Locate the cell with the specified text and output its (x, y) center coordinate. 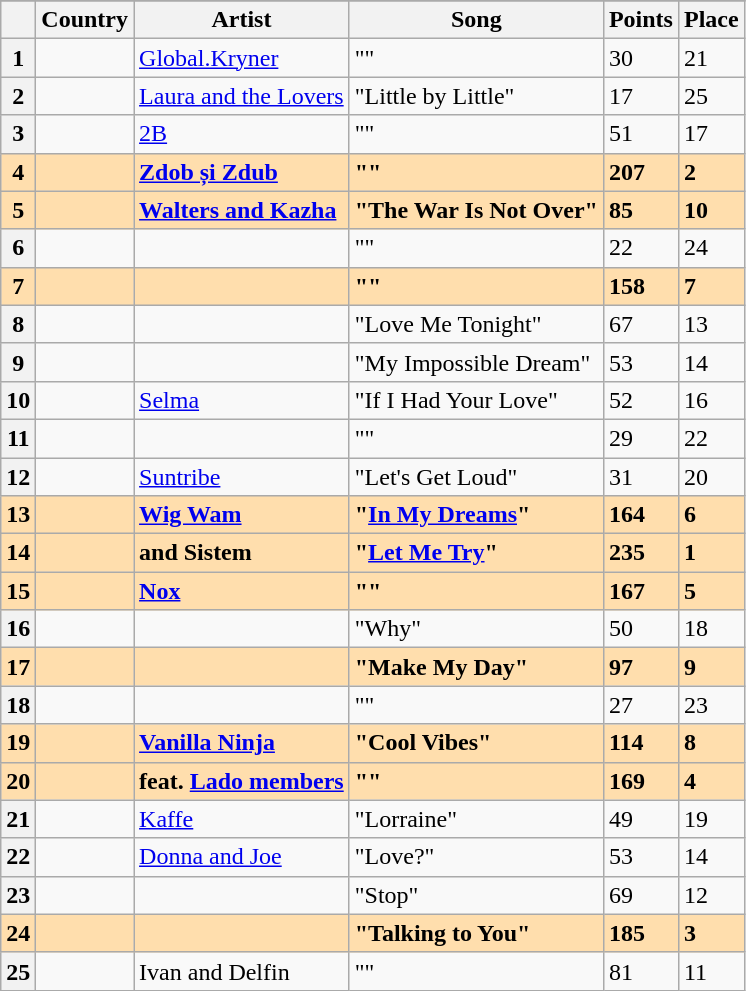
feat. Lado members (242, 781)
29 (640, 438)
207 (640, 172)
67 (640, 324)
"Stop" (476, 895)
Wig Wam (242, 515)
235 (640, 553)
"Let Me Try" (476, 553)
51 (640, 134)
31 (640, 477)
Ivan and Delfin (242, 971)
85 (640, 210)
2B (242, 134)
52 (640, 400)
114 (640, 743)
"If I Had Your Love" (476, 400)
158 (640, 286)
"Cool Vibes" (476, 743)
Kaffe (242, 819)
169 (640, 781)
"Talking to You" (476, 933)
97 (640, 667)
Vanilla Ninja (242, 743)
and Sistem (242, 553)
49 (640, 819)
"Love?" (476, 857)
"The War Is Not Over" (476, 210)
30 (640, 58)
Zdob și Zdub (242, 172)
15 (18, 591)
Song (476, 20)
Artist (242, 20)
"My Impossible Dream" (476, 362)
Nox (242, 591)
81 (640, 971)
Place (711, 20)
50 (640, 629)
185 (640, 933)
27 (640, 705)
"In My Dreams" (476, 515)
Global.Kryner (242, 58)
164 (640, 515)
"Lorraine" (476, 819)
"Why" (476, 629)
Country (85, 20)
"Make My Day" (476, 667)
Suntribe (242, 477)
Points (640, 20)
Walters and Kazha (242, 210)
"Love Me Tonight" (476, 324)
Laura and the Lovers (242, 96)
"Little by Little" (476, 96)
69 (640, 895)
Selma (242, 400)
"Let's Get Loud" (476, 477)
167 (640, 591)
Donna and Joe (242, 857)
